Return [x, y] of the center of cell containing provided text 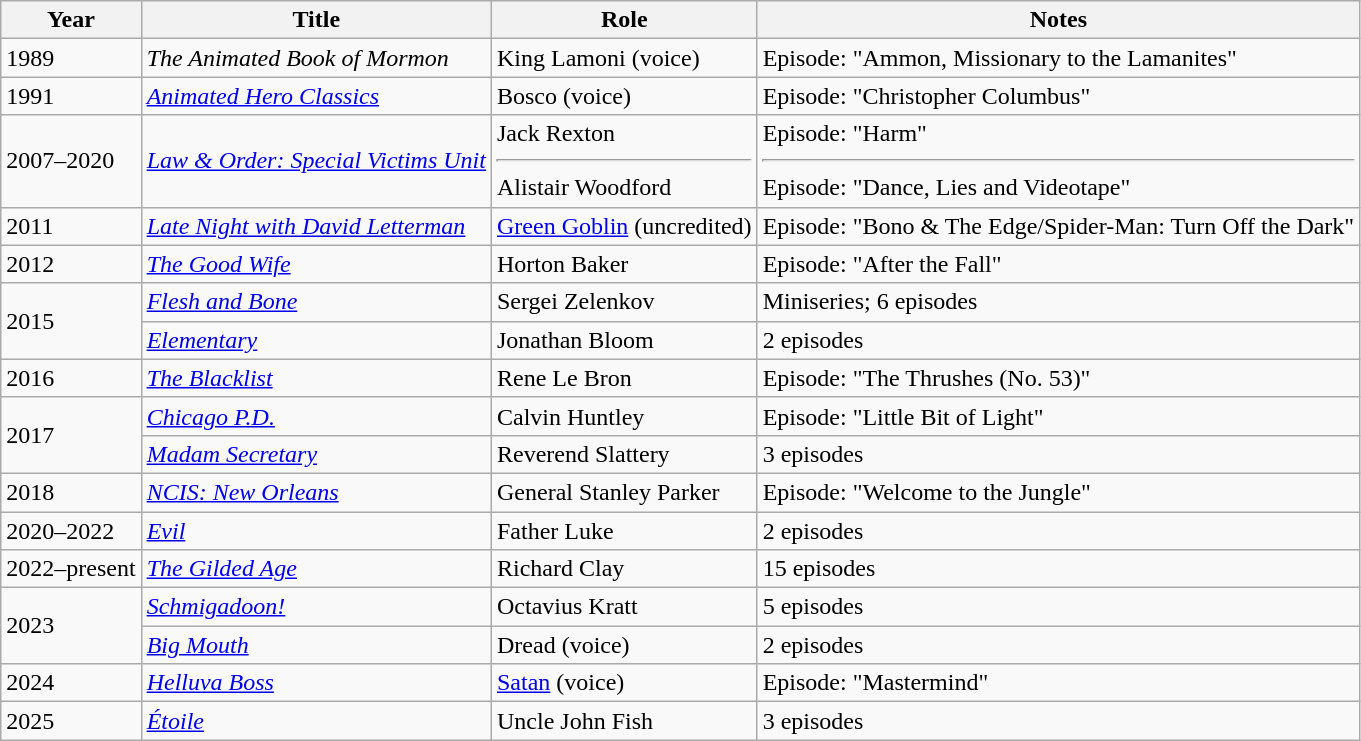
Uncle John Fish [624, 721]
Episode: "Little Bit of Light" [1058, 416]
2011 [71, 226]
Green Goblin (uncredited) [624, 226]
The Animated Book of Mormon [316, 58]
Notes [1058, 20]
Animated Hero Classics [316, 96]
Dread (voice) [624, 645]
Episode: "Bono & The Edge/Spider-Man: Turn Off the Dark" [1058, 226]
2025 [71, 721]
Episode: "Harm"Episode: "Dance, Lies and Videotape" [1058, 161]
1989 [71, 58]
15 episodes [1058, 569]
Episode: "After the Fall" [1058, 264]
Horton Baker [624, 264]
Calvin Huntley [624, 416]
The Blacklist [316, 378]
Schmigadoon! [316, 607]
Episode: "Welcome to the Jungle" [1058, 492]
Episode: "Mastermind" [1058, 683]
Étoile [316, 721]
Role [624, 20]
Sergei Zelenkov [624, 302]
General Stanley Parker [624, 492]
Madam Secretary [316, 454]
Episode: "Ammon, Missionary to the Lamanites" [1058, 58]
Flesh and Bone [316, 302]
Reverend Slattery [624, 454]
Rene Le Bron [624, 378]
The Good Wife [316, 264]
2012 [71, 264]
2017 [71, 435]
Episode: "The Thrushes (No. 53)" [1058, 378]
Octavius Kratt [624, 607]
2020–2022 [71, 531]
2018 [71, 492]
2024 [71, 683]
2007–2020 [71, 161]
Title [316, 20]
King Lamoni (voice) [624, 58]
Miniseries; 6 episodes [1058, 302]
Law & Order: Special Victims Unit [316, 161]
Richard Clay [624, 569]
Father Luke [624, 531]
Helluva Boss [316, 683]
Evil [316, 531]
The Gilded Age [316, 569]
Satan (voice) [624, 683]
Late Night with David Letterman [316, 226]
1991 [71, 96]
2015 [71, 321]
Bosco (voice) [624, 96]
5 episodes [1058, 607]
2023 [71, 626]
NCIS: New Orleans [316, 492]
Jack RextonAlistair Woodford [624, 161]
Chicago P.D. [316, 416]
Big Mouth [316, 645]
Jonathan Bloom [624, 340]
Episode: "Christopher Columbus" [1058, 96]
2016 [71, 378]
Year [71, 20]
2022–present [71, 569]
Elementary [316, 340]
